Search for the cell housing the specified text and yield its [x, y] center coordinate. 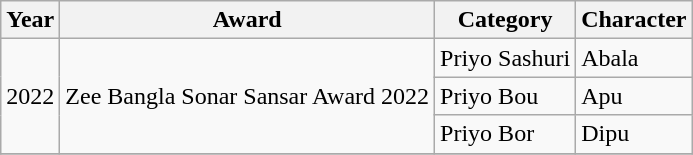
Dipu [634, 134]
Priyo Sashuri [506, 58]
Zee Bangla Sonar Sansar Award 2022 [248, 96]
2022 [30, 96]
Award [248, 20]
Abala [634, 58]
Category [506, 20]
Apu [634, 96]
Character [634, 20]
Year [30, 20]
Priyo Bor [506, 134]
Priyo Bou [506, 96]
